Extract the [X, Y] coordinate from the center of the cell holding the provided text.  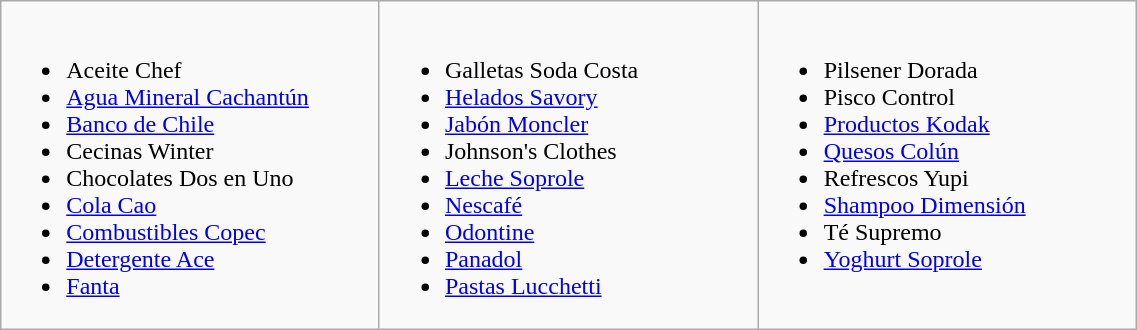
Pilsener DoradaPisco ControlProductos KodakQuesos ColúnRefrescos YupiShampoo DimensiónTé SupremoYoghurt Soprole [948, 166]
Aceite ChefAgua Mineral CachantúnBanco de ChileCecinas WinterChocolates Dos en UnoCola CaoCombustibles CopecDetergente AceFanta [190, 166]
Galletas Soda CostaHelados SavoryJabón MonclerJohnson's ClothesLeche SoproleNescaféOdontinePanadolPastas Lucchetti [568, 166]
